Detect which cell encompasses the target text, then output its (x, y) center coordinate. 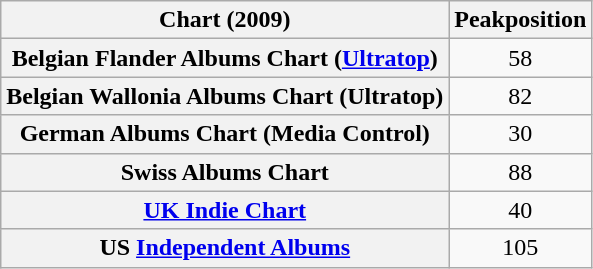
82 (520, 96)
UK Indie Chart (225, 210)
88 (520, 172)
30 (520, 134)
105 (520, 248)
German Albums Chart (Media Control) (225, 134)
Peakposition (520, 20)
US Independent Albums (225, 248)
Swiss Albums Chart (225, 172)
40 (520, 210)
58 (520, 58)
Belgian Wallonia Albums Chart (Ultratop) (225, 96)
Chart (2009) (225, 20)
Belgian Flander Albums Chart (Ultratop) (225, 58)
